Output the [x, y] coordinate of the center of the cell containing the given text.  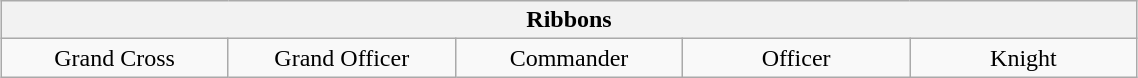
Grand Officer [342, 58]
Officer [796, 58]
Knight [1024, 58]
Grand Cross [114, 58]
Ribbons [569, 20]
Commander [568, 58]
